Output the (x, y) coordinate of the center of the cell containing the given text.  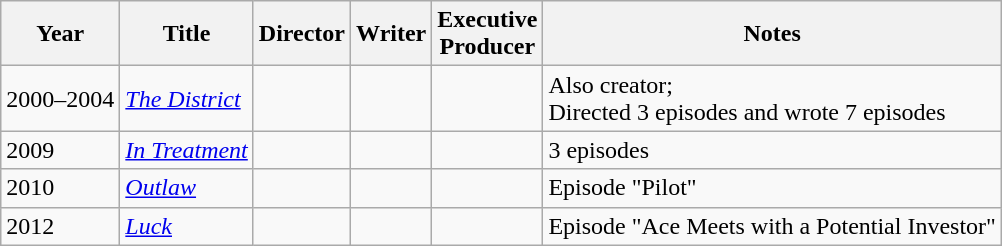
Also creator;Directed 3 episodes and wrote 7 episodes (772, 98)
2000–2004 (60, 98)
2009 (60, 150)
Year (60, 34)
2012 (60, 226)
3 episodes (772, 150)
Writer (392, 34)
Episode "Pilot" (772, 188)
Luck (187, 226)
2010 (60, 188)
The District (187, 98)
ExecutiveProducer (488, 34)
In Treatment (187, 150)
Outlaw (187, 188)
Notes (772, 34)
Episode "Ace Meets with a Potential Investor" (772, 226)
Title (187, 34)
Director (302, 34)
